From the cell containing the given text, extract its center point as [x, y] coordinate. 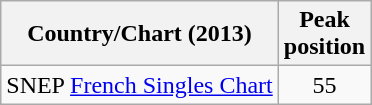
55 [324, 85]
SNEP French Singles Chart [140, 85]
Peakposition [324, 34]
Country/Chart (2013) [140, 34]
